Output the [x, y] coordinate of the center of the cell containing the given text.  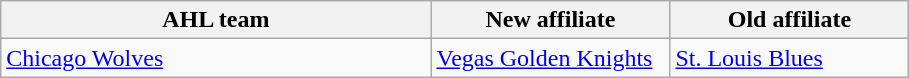
Vegas Golden Knights [550, 58]
St. Louis Blues [790, 58]
Old affiliate [790, 20]
New affiliate [550, 20]
AHL team [216, 20]
Chicago Wolves [216, 58]
